Output the (x, y) coordinate of the center of the cell containing the given text.  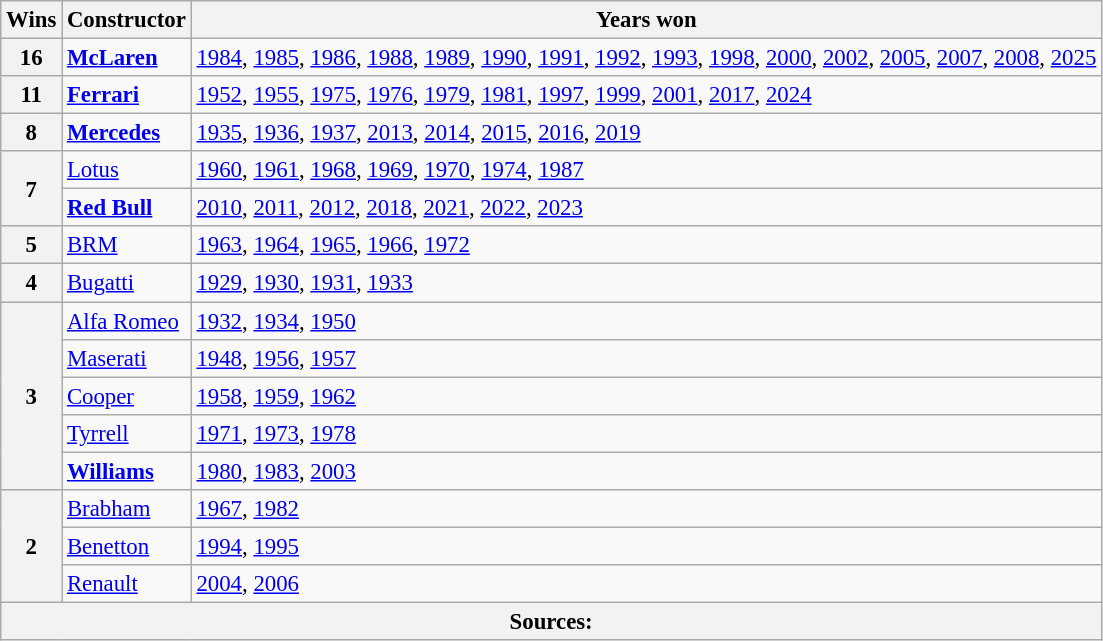
16 (32, 58)
1960, 1961, 1968, 1969, 1970, 1974, 1987 (646, 170)
Wins (32, 20)
Brabham (127, 509)
Sources: (552, 621)
7 (32, 188)
1971, 1973, 1978 (646, 433)
1984, 1985, 1986, 1988, 1989, 1990, 1991, 1992, 1993, 1998, 2000, 2002, 2005, 2007, 2008, 2025 (646, 58)
4 (32, 283)
BRM (127, 245)
1929, 1930, 1931, 1933 (646, 283)
Lotus (127, 170)
2 (32, 546)
11 (32, 95)
Mercedes (127, 133)
Red Bull (127, 208)
Benetton (127, 546)
2004, 2006 (646, 584)
1980, 1983, 2003 (646, 471)
McLaren (127, 58)
1994, 1995 (646, 546)
1932, 1934, 1950 (646, 321)
Renault (127, 584)
Maserati (127, 358)
Constructor (127, 20)
1963, 1964, 1965, 1966, 1972 (646, 245)
Cooper (127, 396)
1967, 1982 (646, 509)
Ferrari (127, 95)
8 (32, 133)
Tyrrell (127, 433)
2010, 2011, 2012, 2018, 2021, 2022, 2023 (646, 208)
Alfa Romeo (127, 321)
1952, 1955, 1975, 1976, 1979, 1981, 1997, 1999, 2001, 2017, 2024 (646, 95)
Bugatti (127, 283)
1958, 1959, 1962 (646, 396)
1948, 1956, 1957 (646, 358)
5 (32, 245)
3 (32, 396)
Williams (127, 471)
Years won (646, 20)
1935, 1936, 1937, 2013, 2014, 2015, 2016, 2019 (646, 133)
